Provide the [X, Y] coordinate of the cell's center where the given text is located.  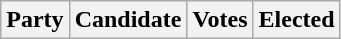
Elected [296, 20]
Party [35, 20]
Votes [220, 20]
Candidate [128, 20]
